Return [X, Y] of the center of cell containing provided text 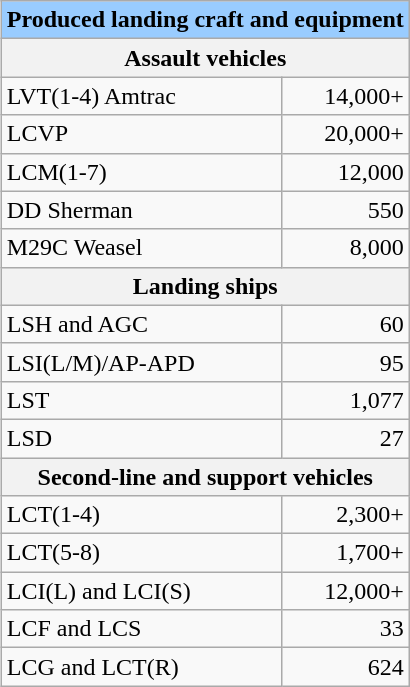
LCG and LCT(R) [141, 667]
20,000+ [346, 134]
DD Sherman [141, 210]
12,000+ [346, 591]
LSH and AGC [141, 324]
624 [346, 667]
1,700+ [346, 553]
LCF and LCS [141, 629]
LCI(L) and LCI(S) [141, 591]
LCT(5-8) [141, 553]
14,000+ [346, 96]
Landing ships [205, 286]
M29C Weasel [141, 248]
33 [346, 629]
LVT(1-4) Amtrac [141, 96]
Assault vehicles [205, 58]
1,077 [346, 400]
LCM(1-7) [141, 172]
LSI(L/M)/AP-APD [141, 362]
LCT(1-4) [141, 515]
Produced landing craft and equipment [205, 20]
8,000 [346, 248]
2,300+ [346, 515]
550 [346, 210]
LST [141, 400]
27 [346, 438]
12,000 [346, 172]
60 [346, 324]
LCVP [141, 134]
LSD [141, 438]
95 [346, 362]
Second-line and support vehicles [205, 477]
